Locate the cell with the specified text and output its [X, Y] center coordinate. 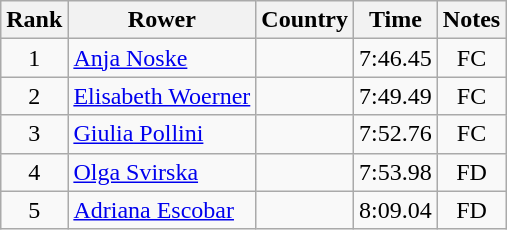
5 [34, 210]
1 [34, 58]
Rank [34, 20]
3 [34, 134]
Elisabeth Woerner [162, 96]
Anja Noske [162, 58]
Notes [471, 20]
7:53.98 [396, 172]
2 [34, 96]
Time [396, 20]
Giulia Pollini [162, 134]
4 [34, 172]
Rower [162, 20]
7:49.49 [396, 96]
7:52.76 [396, 134]
Adriana Escobar [162, 210]
7:46.45 [396, 58]
8:09.04 [396, 210]
Country [305, 20]
Olga Svirska [162, 172]
